Locate the cell with the specified text and output its (x, y) center coordinate. 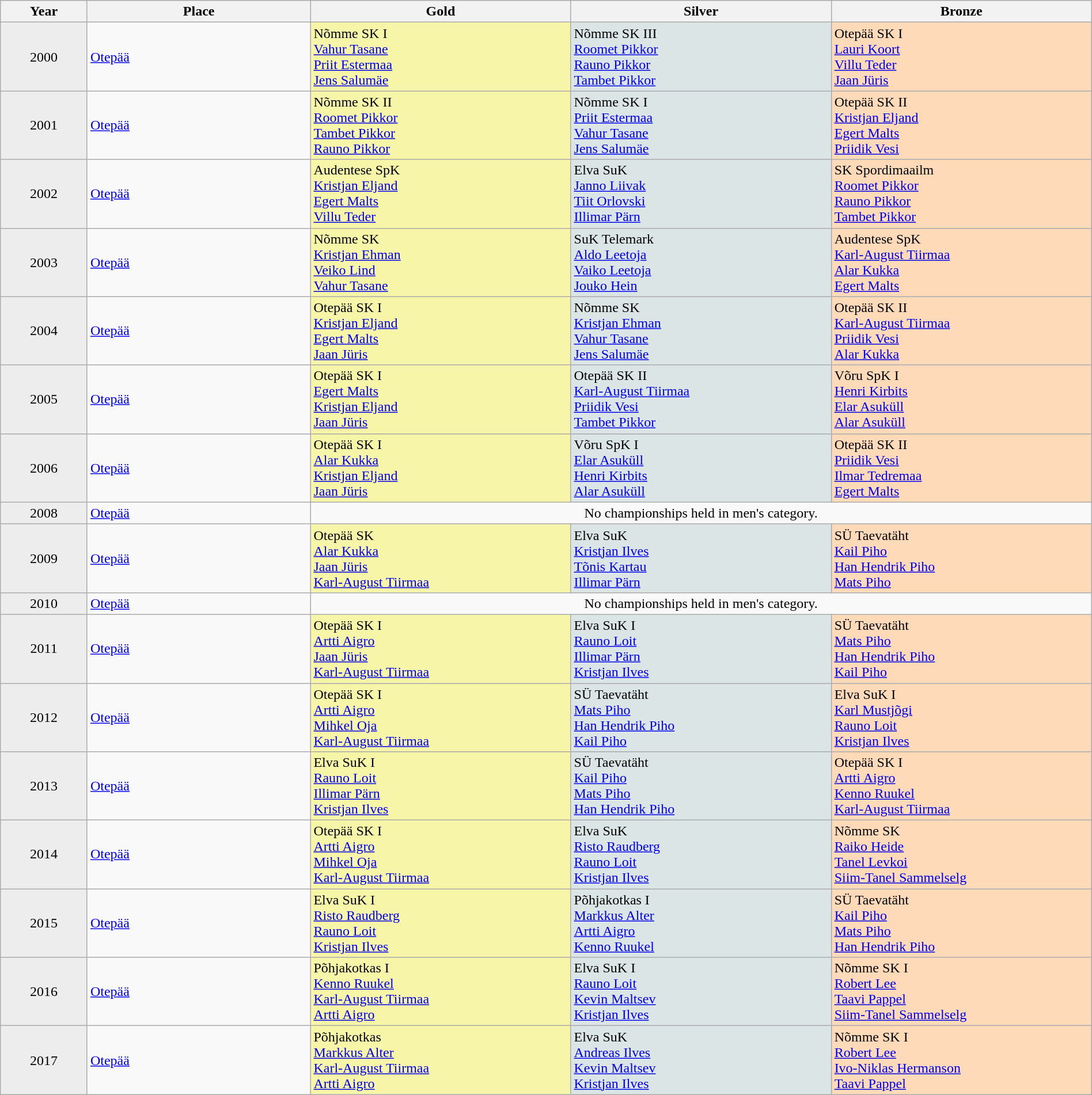
Nõmme SKRaiko HeideTanel LevkoiSiim-Tanel Sammelselg (961, 854)
Place (198, 12)
2015 (44, 923)
Elva SuK IRisto RaudbergRauno LoitKristjan Ilves (441, 923)
Elva SuK IKarl MustjõgiRauno LoitKristjan Ilves (961, 717)
Otepää SK IIKristjan EljandEgert MaltsPriidik Vesi (961, 126)
Audentese SpKKristjan EljandEgert MaltsVillu Teder (441, 193)
Otepää SK IKristjan EljandEgert MaltsJaan Jüris (441, 330)
SuK TelemarkAldo LeetojaVaiko LeetojaJouko Hein (701, 263)
Elva SuKAndreas IlvesKevin MaltsevKristjan Ilves (701, 1060)
Elva SuKKristjan IlvesTõnis KartauIllimar Pärn (701, 558)
Võru SpK IHenri KirbitsElar AsuküllAlar Asuküll (961, 400)
SK SpordimaailmRoomet PikkorRauno PikkorTambet Pikkor (961, 193)
2010 (44, 603)
Year (44, 12)
Gold (441, 12)
Otepää SK IEgert MaltsKristjan EljandJaan Jüris (441, 400)
Elva SuK IRauno LoitKevin MaltsevKristjan Ilves (701, 991)
Otepää SK IIKarl-August TiirmaaPriidik VesiAlar Kukka (961, 330)
Otepää SK IArtti AigroKenno RuukelKarl-August Tiirmaa (961, 786)
Põhjakotkas IKenno RuukelKarl-August TiirmaaArtti Aigro (441, 991)
2011 (44, 648)
Otepää SK IAlar KukkaKristjan EljandJaan Jüris (441, 467)
Otepää SKAlar KukkaJaan JürisKarl-August Tiirmaa (441, 558)
Otepää SK IIPriidik VesiIlmar TedremaaEgert Malts (961, 467)
Nõmme SK IIIRoomet PikkorRauno PikkorTambet Pikkor (701, 56)
2003 (44, 263)
Bronze (961, 12)
2001 (44, 126)
Elva SuKJanno LiivakTiit OrlovskiIllimar Pärn (701, 193)
SÜ TaevatähtKail PihoHan Hendrik PihoMats Piho (961, 558)
Otepää SK ILauri KoortVillu TederJaan Jüris (961, 56)
Nõmme SKKristjan EhmanVahur TasaneJens Salumäe (701, 330)
Nõmme SK IPriit EstermaaVahur TasaneJens Salumäe (701, 126)
Audentese SpKKarl-August TiirmaaAlar KukkaEgert Malts (961, 263)
Otepää SK IIKarl-August TiirmaaPriidik VesiTambet Pikkor (701, 400)
2009 (44, 558)
Silver (701, 12)
PõhjakotkasMarkkus AlterKarl-August TiirmaaArtti Aigro (441, 1060)
2013 (44, 786)
2006 (44, 467)
Võru SpK IElar AsuküllHenri KirbitsAlar Asuküll (701, 467)
Nõmme SK IIRoomet PikkorTambet PikkorRauno Pikkor (441, 126)
Põhjakotkas IMarkkus AlterArtti AigroKenno Ruukel (701, 923)
Nõmme SK IVahur TasanePriit EstermaaJens Salumäe (441, 56)
Nõmme SK IRobert LeeIvo-Niklas HermansonTaavi Pappel (961, 1060)
2016 (44, 991)
2004 (44, 330)
Nõmme SKKristjan EhmanVeiko LindVahur Tasane (441, 263)
2008 (44, 513)
2002 (44, 193)
2014 (44, 854)
2012 (44, 717)
2000 (44, 56)
Otepää SK IArtti AigroJaan JürisKarl-August Tiirmaa (441, 648)
Elva SuKRisto RaudbergRauno LoitKristjan Ilves (701, 854)
2005 (44, 400)
Nõmme SK IRobert LeeTaavi PappelSiim-Tanel Sammelselg (961, 991)
2017 (44, 1060)
